Detect which cell encompasses the target text, then output its (x, y) center coordinate. 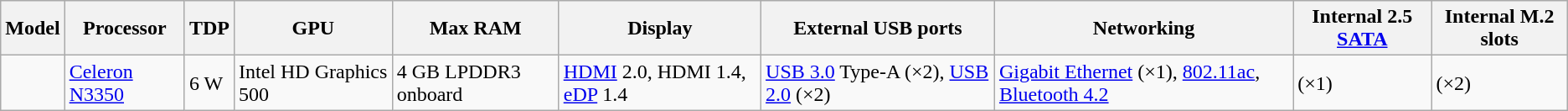
HDMI 2.0, HDMI 1.4, eDP 1.4 (660, 82)
Gigabit Ethernet (×1), 802.11ac, Bluetooth 4.2 (1143, 82)
(×2) (1499, 82)
Celeron N3350 (124, 82)
Model (33, 29)
Max RAM (476, 29)
4 GB LPDDR3 onboard (476, 82)
Processor (124, 29)
Internal 2.5 SATA (1362, 29)
Intel HD Graphics 500 (313, 82)
External USB ports (878, 29)
USB 3.0 Type-A (×2), USB 2.0 (×2) (878, 82)
Networking (1143, 29)
Internal M.2 slots (1499, 29)
GPU (313, 29)
TDP (209, 29)
6 W (209, 82)
Display (660, 29)
(×1) (1362, 82)
